Provide the [X, Y] coordinate of the cell's center where the given text is located.  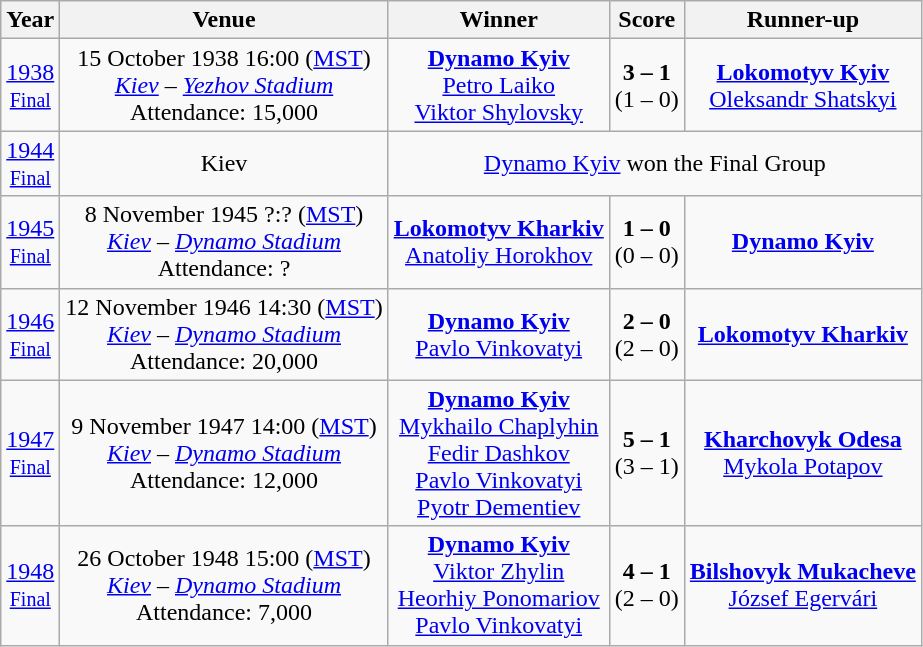
15 October 1938 16:00 (MST) Kiev – Yezhov Stadium Attendance: 15,000 [224, 85]
3 – 1 (1 – 0) [646, 85]
26 October 1948 15:00 (MST) Kiev – Dynamo Stadium Attendance: 7,000 [224, 586]
Venue [224, 20]
1945Final [30, 242]
1 – 0 (0 – 0) [646, 242]
Year [30, 20]
8 November 1945 ?:? (MST) Kiev – Dynamo Stadium Attendance: ? [224, 242]
Bilshovyk Mukacheve József Egervári [802, 586]
1938Final [30, 85]
1948Final [30, 586]
Dynamo Kyiv [802, 242]
Dynamo Kyiv Mykhailo Chaplyhin Fedir Dashkov Pavlo Vinkovatyi Pyotr Dementiev [498, 453]
Dynamo Kyiv Viktor Zhylin Heorhiy Ponomariov Pavlo Vinkovatyi [498, 586]
2 – 0 (2 – 0) [646, 334]
Runner-up [802, 20]
Lokomotyv Kharkiv [802, 334]
Kiev [224, 164]
4 – 1 (2 – 0) [646, 586]
5 – 1 (3 – 1) [646, 453]
Kharchovyk Odesa Mykola Potapov [802, 453]
Dynamo Kyiv Petro Laiko Viktor Shylovsky [498, 85]
Winner [498, 20]
9 November 1947 14:00 (MST) Kiev – Dynamo Stadium Attendance: 12,000 [224, 453]
1947Final [30, 453]
Dynamo Kyiv Pavlo Vinkovatyi [498, 334]
Lokomotyv Kyiv Oleksandr Shatskyi [802, 85]
12 November 1946 14:30 (MST) Kiev – Dynamo Stadium Attendance: 20,000 [224, 334]
1944Final [30, 164]
Dynamo Kyiv won the Final Group [654, 164]
Lokomotyv Kharkiv Anatoliy Horokhov [498, 242]
1946Final [30, 334]
Score [646, 20]
